Detect which cell encompasses the target text, then output its [X, Y] center coordinate. 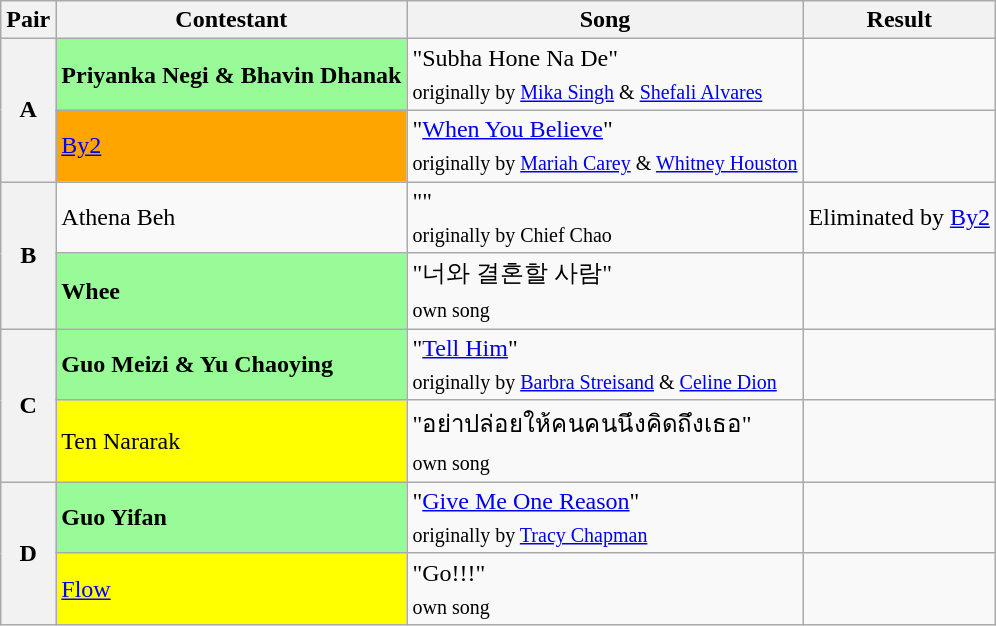
Pair [28, 20]
Flow [232, 588]
Song [605, 20]
"너와 결혼할 사람"own song [605, 291]
Priyanka Negi & Bhavin Dhanak [232, 74]
Guo Yifan [232, 518]
"Subha Hone Na De"originally by Mika Singh & Shefali Alvares [605, 74]
""originally by Chief Chao [605, 218]
Guo Meizi & Yu Chaoying [232, 364]
Athena Beh [232, 218]
Ten Nararak [232, 441]
"อย่าปล่อยให้คนคนนึงคิดถึงเธอ"own song [605, 441]
Result [899, 20]
C [28, 406]
"When You Believe"originally by Mariah Carey & Whitney Houston [605, 146]
D [28, 554]
"Give Me One Reason"originally by Tracy Chapman [605, 518]
Whee [232, 291]
B [28, 256]
Eliminated by By2 [899, 218]
"Tell Him"originally by Barbra Streisand & Celine Dion [605, 364]
A [28, 110]
Contestant [232, 20]
By2 [232, 146]
"Go!!!"own song [605, 588]
